Search for the cell housing the specified text and yield its (X, Y) center coordinate. 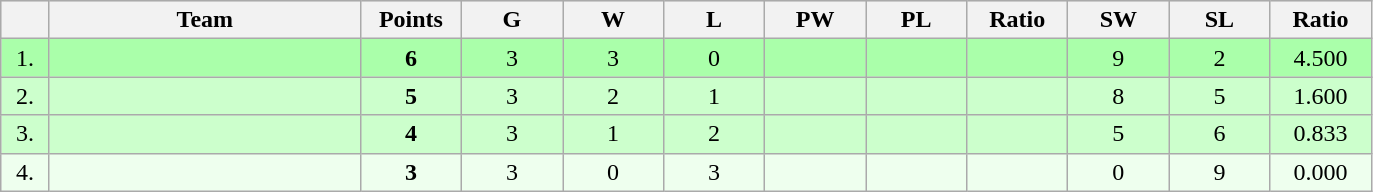
Team (204, 20)
W (612, 20)
8 (1118, 96)
SL (1220, 20)
G (512, 20)
4 (410, 134)
3. (26, 134)
1. (26, 58)
0.833 (1320, 134)
2. (26, 96)
1.600 (1320, 96)
L (714, 20)
4.500 (1320, 58)
SW (1118, 20)
Points (410, 20)
0.000 (1320, 172)
PW (816, 20)
4. (26, 172)
PL (916, 20)
